Output the [X, Y] coordinate of the center of the cell containing the given text.  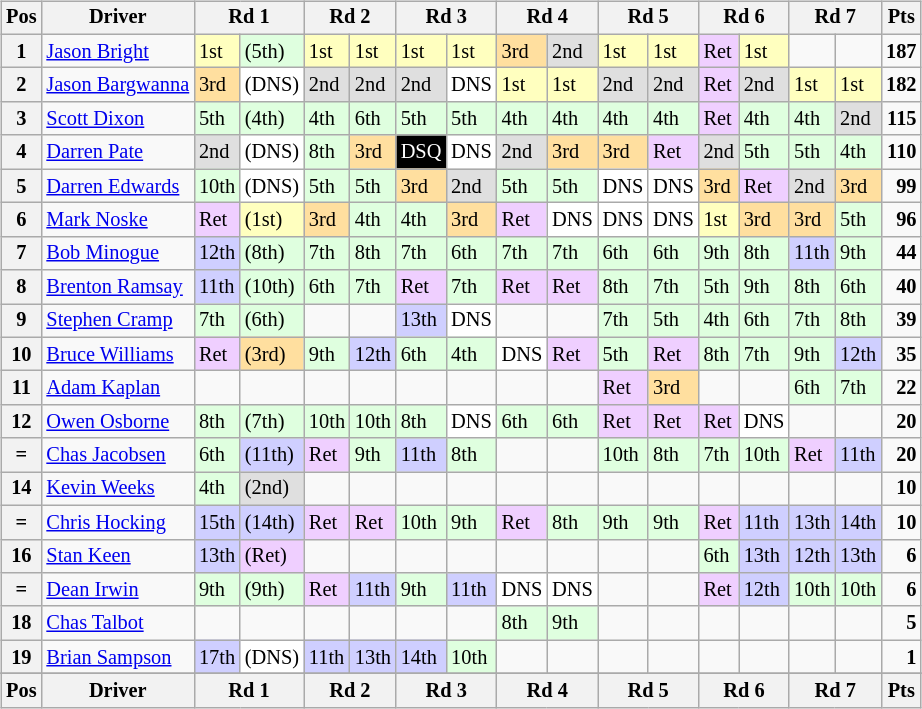
Chas Talbot [118, 623]
Scott Dixon [118, 119]
Chas Jacobsen [118, 455]
8 [21, 287]
17th [217, 657]
(3rd) [272, 354]
Kevin Weeks [118, 489]
Dean Irwin [118, 590]
Chris Hocking [118, 522]
Stephen Cramp [118, 321]
7 [21, 253]
(10th) [272, 287]
(2nd) [272, 489]
40 [901, 287]
(14th) [272, 522]
16 [21, 556]
Jason Bargwanna [118, 85]
15th [217, 522]
11 [21, 388]
(11th) [272, 455]
(6th) [272, 321]
187 [901, 51]
9 [21, 321]
Owen Osborne [118, 422]
(7th) [272, 422]
(9th) [272, 590]
Jason Bright [118, 51]
Brenton Ramsay [118, 287]
(5th) [272, 51]
44 [901, 253]
19 [21, 657]
Darren Pate [118, 152]
14 [21, 489]
(Ret) [272, 556]
DSQ [421, 152]
110 [901, 152]
182 [901, 85]
Brian Sampson [118, 657]
39 [901, 321]
(4th) [272, 119]
2 [21, 85]
Mark Noske [118, 220]
Darren Edwards [118, 186]
Bob Minogue [118, 253]
Adam Kaplan [118, 388]
4 [21, 152]
3 [21, 119]
12 [21, 422]
22 [901, 388]
115 [901, 119]
(1st) [272, 220]
Stan Keen [118, 556]
96 [901, 220]
35 [901, 354]
99 [901, 186]
18 [21, 623]
(8th) [272, 253]
Bruce Williams [118, 354]
